Scan for the cell matching the given text and deliver its [x, y] coordinate at center. 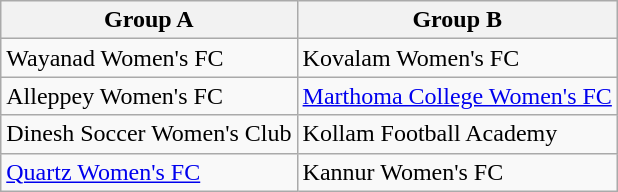
Quartz Women's FC [149, 172]
Kollam Football Academy [457, 134]
Group A [149, 20]
Group B [457, 20]
Alleppey Women's FC [149, 96]
Kovalam Women's FC [457, 58]
Dinesh Soccer Women's Club [149, 134]
Marthoma College Women's FC [457, 96]
Kannur Women's FC [457, 172]
Wayanad Women's FC [149, 58]
